Output the (X, Y) coordinate of the center of the cell containing the given text.  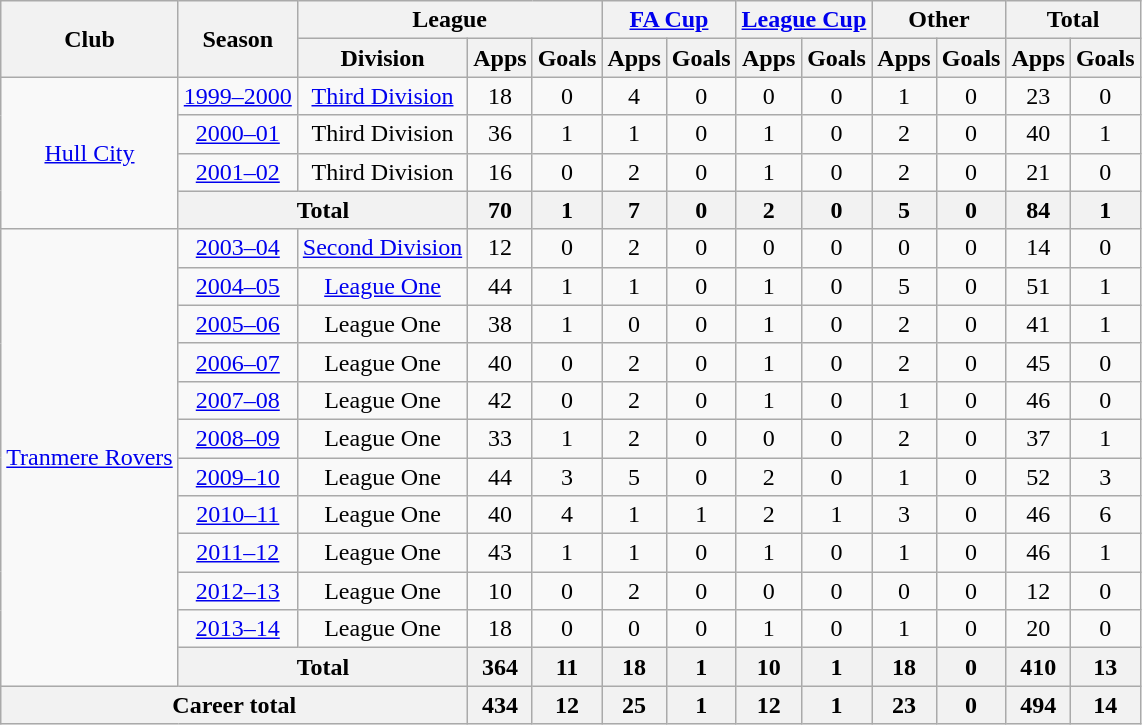
2000–01 (238, 134)
2009–10 (238, 477)
51 (1038, 286)
7 (634, 210)
38 (500, 324)
494 (1038, 705)
Other (939, 20)
Hull City (90, 153)
33 (500, 438)
League (450, 20)
Second Division (382, 248)
6 (1105, 515)
13 (1105, 667)
410 (1038, 667)
2011–12 (238, 553)
2008–09 (238, 438)
2003–04 (238, 248)
434 (500, 705)
2010–11 (238, 515)
45 (1038, 362)
Club (90, 39)
25 (634, 705)
84 (1038, 210)
70 (500, 210)
2012–13 (238, 591)
Tranmere Rovers (90, 458)
364 (500, 667)
20 (1038, 629)
2001–02 (238, 172)
2006–07 (238, 362)
2005–06 (238, 324)
1999–2000 (238, 96)
41 (1038, 324)
Division (382, 58)
16 (500, 172)
11 (567, 667)
League Cup (804, 20)
FA Cup (669, 20)
52 (1038, 477)
Career total (234, 705)
2007–08 (238, 400)
2013–14 (238, 629)
21 (1038, 172)
42 (500, 400)
2004–05 (238, 286)
Season (238, 39)
36 (500, 134)
43 (500, 553)
37 (1038, 438)
